Pinpoint the cell where the given text exists, returning its [X, Y] midpoint coordinate. 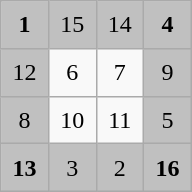
9 [168, 72]
10 [72, 120]
6 [72, 72]
5 [168, 120]
11 [120, 120]
13 [25, 168]
1 [25, 25]
7 [120, 72]
16 [168, 168]
4 [168, 25]
2 [120, 168]
8 [25, 120]
15 [72, 25]
14 [120, 25]
3 [72, 168]
12 [25, 72]
